Find where the given text appears and provide that cell's center as (X, Y) coordinate. 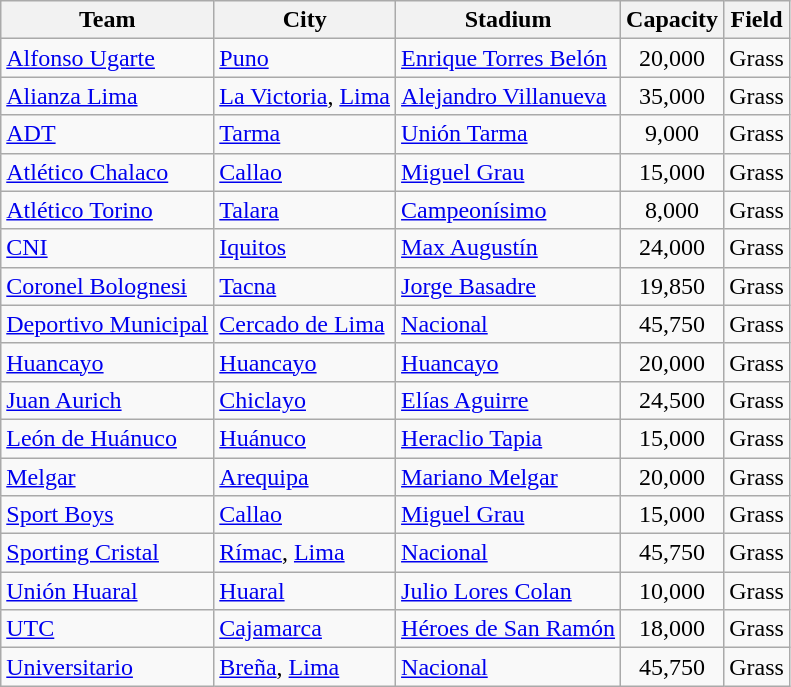
35,000 (672, 96)
Sport Boys (108, 515)
Iquitos (305, 248)
Tacna (305, 286)
24,000 (672, 248)
León de Huánuco (108, 438)
Universitario (108, 667)
8,000 (672, 210)
Max Augustín (508, 248)
Deportivo Municipal (108, 324)
Huánuco (305, 438)
10,000 (672, 591)
Sporting Cristal (108, 553)
Heraclio Tapia (508, 438)
City (305, 20)
Atlético Torino (108, 210)
9,000 (672, 134)
Coronel Bolognesi (108, 286)
UTC (108, 629)
19,850 (672, 286)
ADT (108, 134)
CNI (108, 248)
18,000 (672, 629)
Alianza Lima (108, 96)
Cajamarca (305, 629)
Cercado de Lima (305, 324)
Julio Lores Colan (508, 591)
Melgar (108, 477)
Puno (305, 58)
Mariano Melgar (508, 477)
Talara (305, 210)
Campeonísimo (508, 210)
Huaral (305, 591)
Chiclayo (305, 400)
Juan Aurich (108, 400)
Stadium (508, 20)
Alejandro Villanueva (508, 96)
Team (108, 20)
Rímac, Lima (305, 553)
Enrique Torres Belón (508, 58)
Arequipa (305, 477)
Jorge Basadre (508, 286)
Tarma (305, 134)
Elías Aguirre (508, 400)
Atlético Chalaco (108, 172)
Unión Tarma (508, 134)
Unión Huaral (108, 591)
Alfonso Ugarte (108, 58)
Breña, Lima (305, 667)
24,500 (672, 400)
La Victoria, Lima (305, 96)
Field (757, 20)
Capacity (672, 20)
Héroes de San Ramón (508, 629)
